Pinpoint the cell where the given text exists, returning its (x, y) midpoint coordinate. 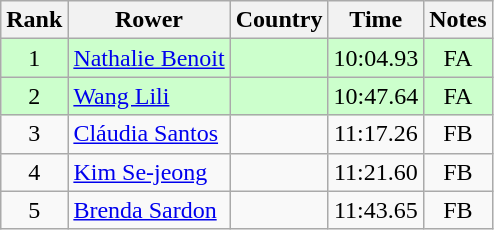
3 (34, 134)
Cláudia Santos (149, 134)
Time (376, 20)
4 (34, 172)
11:21.60 (376, 172)
5 (34, 210)
11:17.26 (376, 134)
Rower (149, 20)
Brenda Sardon (149, 210)
Rank (34, 20)
11:43.65 (376, 210)
Notes (458, 20)
Kim Se-jeong (149, 172)
2 (34, 96)
10:04.93 (376, 58)
Wang Lili (149, 96)
1 (34, 58)
10:47.64 (376, 96)
Nathalie Benoit (149, 58)
Country (279, 20)
